Return (x, y) of the center of cell containing provided text 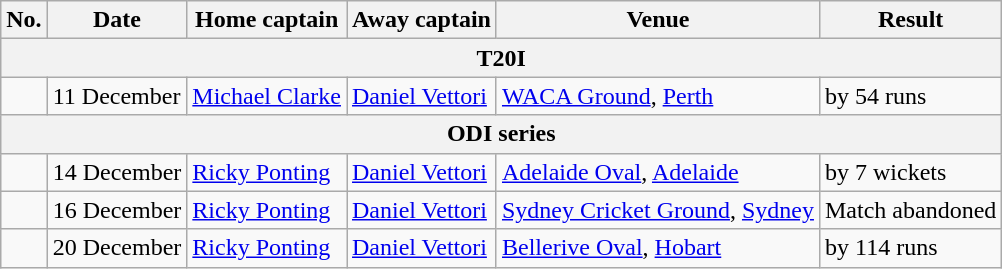
20 December (117, 248)
14 December (117, 172)
Venue (658, 20)
Adelaide Oval, Adelaide (658, 172)
Bellerive Oval, Hobart (658, 248)
by 114 runs (910, 248)
No. (24, 20)
16 December (117, 210)
Sydney Cricket Ground, Sydney (658, 210)
ODI series (502, 134)
Home captain (267, 20)
Michael Clarke (267, 96)
Match abandoned (910, 210)
by 7 wickets (910, 172)
Away captain (421, 20)
Date (117, 20)
T20I (502, 58)
by 54 runs (910, 96)
Result (910, 20)
11 December (117, 96)
WACA Ground, Perth (658, 96)
